Search for the cell housing the specified text and yield its (X, Y) center coordinate. 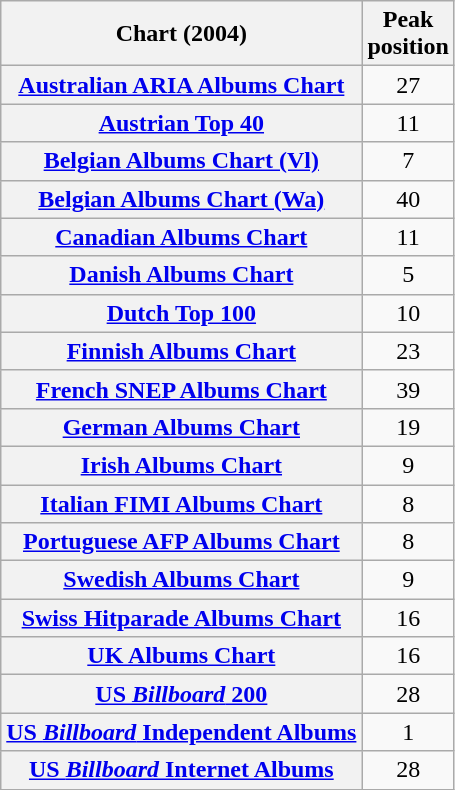
German Albums Chart (182, 427)
Chart (2004) (182, 34)
Italian FIMI Albums Chart (182, 503)
French SNEP Albums Chart (182, 389)
Swedish Albums Chart (182, 580)
Canadian Albums Chart (182, 237)
Peakposition (408, 34)
10 (408, 313)
19 (408, 427)
US Billboard Internet Albums (182, 770)
Australian ARIA Albums Chart (182, 85)
23 (408, 351)
Portuguese AFP Albums Chart (182, 542)
Irish Albums Chart (182, 465)
Belgian Albums Chart (Wa) (182, 199)
Finnish Albums Chart (182, 351)
US Billboard Independent Albums (182, 732)
Dutch Top 100 (182, 313)
40 (408, 199)
27 (408, 85)
UK Albums Chart (182, 656)
Belgian Albums Chart (Vl) (182, 161)
Austrian Top 40 (182, 123)
7 (408, 161)
39 (408, 389)
US Billboard 200 (182, 694)
1 (408, 732)
Danish Albums Chart (182, 275)
Swiss Hitparade Albums Chart (182, 618)
5 (408, 275)
